Pinpoint the cell where the given text exists, returning its [X, Y] midpoint coordinate. 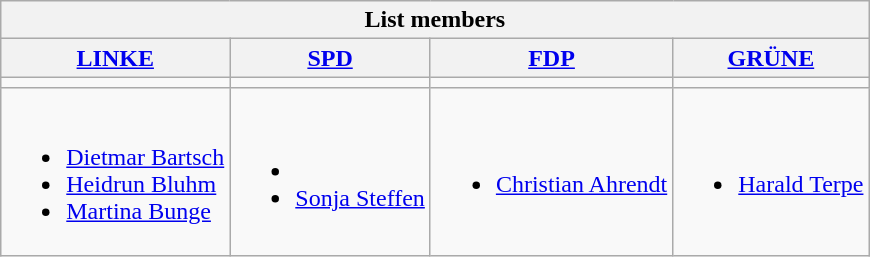
Harald Terpe [771, 172]
GRÜNE [771, 58]
LINKE [116, 58]
SPD [330, 58]
Dietmar BartschHeidrun BluhmMartina Bunge [116, 172]
FDP [551, 58]
Christian Ahrendt [551, 172]
Sonja Steffen [330, 172]
List members [435, 20]
